From the cell containing the given text, extract its center point as (X, Y) coordinate. 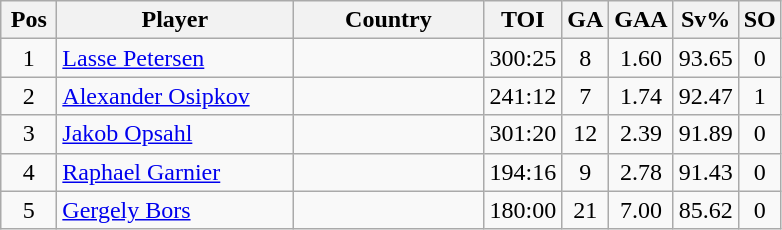
1.60 (641, 58)
2.39 (641, 134)
Sv% (706, 20)
91.43 (706, 172)
TOI (523, 20)
3 (29, 134)
7 (586, 96)
1.74 (641, 96)
180:00 (523, 210)
GAA (641, 20)
12 (586, 134)
21 (586, 210)
5 (29, 210)
92.47 (706, 96)
93.65 (706, 58)
2.78 (641, 172)
300:25 (523, 58)
7.00 (641, 210)
GA (586, 20)
2 (29, 96)
4 (29, 172)
194:16 (523, 172)
8 (586, 58)
Alexander Osipkov (175, 96)
SO (760, 20)
Pos (29, 20)
Country (388, 20)
Lasse Petersen (175, 58)
85.62 (706, 210)
301:20 (523, 134)
Gergely Bors (175, 210)
91.89 (706, 134)
241:12 (523, 96)
Player (175, 20)
Raphael Garnier (175, 172)
Jakob Opsahl (175, 134)
9 (586, 172)
